From the cell containing the given text, extract its center point as [X, Y] coordinate. 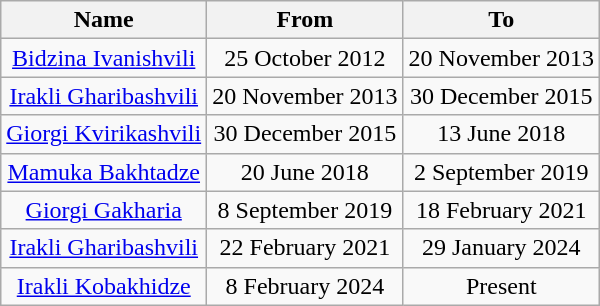
Mamuka Bakhtadze [104, 172]
22 February 2021 [305, 248]
Giorgi Kvirikashvili [104, 134]
Name [104, 20]
18 February 2021 [501, 210]
2 September 2019 [501, 172]
8 September 2019 [305, 210]
13 June 2018 [501, 134]
Giorgi Gakharia [104, 210]
8 February 2024 [305, 286]
From [305, 20]
Present [501, 286]
Irakli Kobakhidze [104, 286]
29 January 2024 [501, 248]
25 October 2012 [305, 58]
20 June 2018 [305, 172]
To [501, 20]
Bidzina Ivanishvili [104, 58]
